Search for the cell housing the specified text and yield its (x, y) center coordinate. 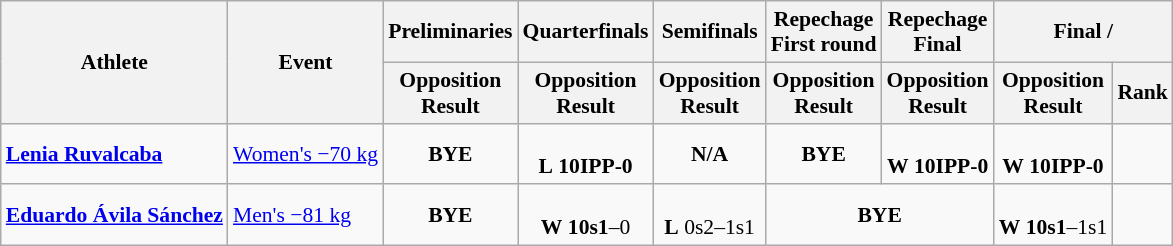
RepechageFinal (938, 32)
Event (306, 62)
Final / (1084, 32)
Eduardo Ávila Sánchez (114, 216)
Quarterfinals (586, 32)
Preliminaries (450, 32)
W 10s1–0 (586, 216)
Lenia Ruvalcaba (114, 154)
Semifinals (710, 32)
Rank (1142, 92)
W 10s1–1s1 (1054, 216)
Women's −70 kg (306, 154)
Men's −81 kg (306, 216)
Athlete (114, 62)
N/A (710, 154)
RepechageFirst round (824, 32)
L 10IPP-0 (586, 154)
L 0s2–1s1 (710, 216)
